Provide the [X, Y] coordinate of the cell's center where the given text is located.  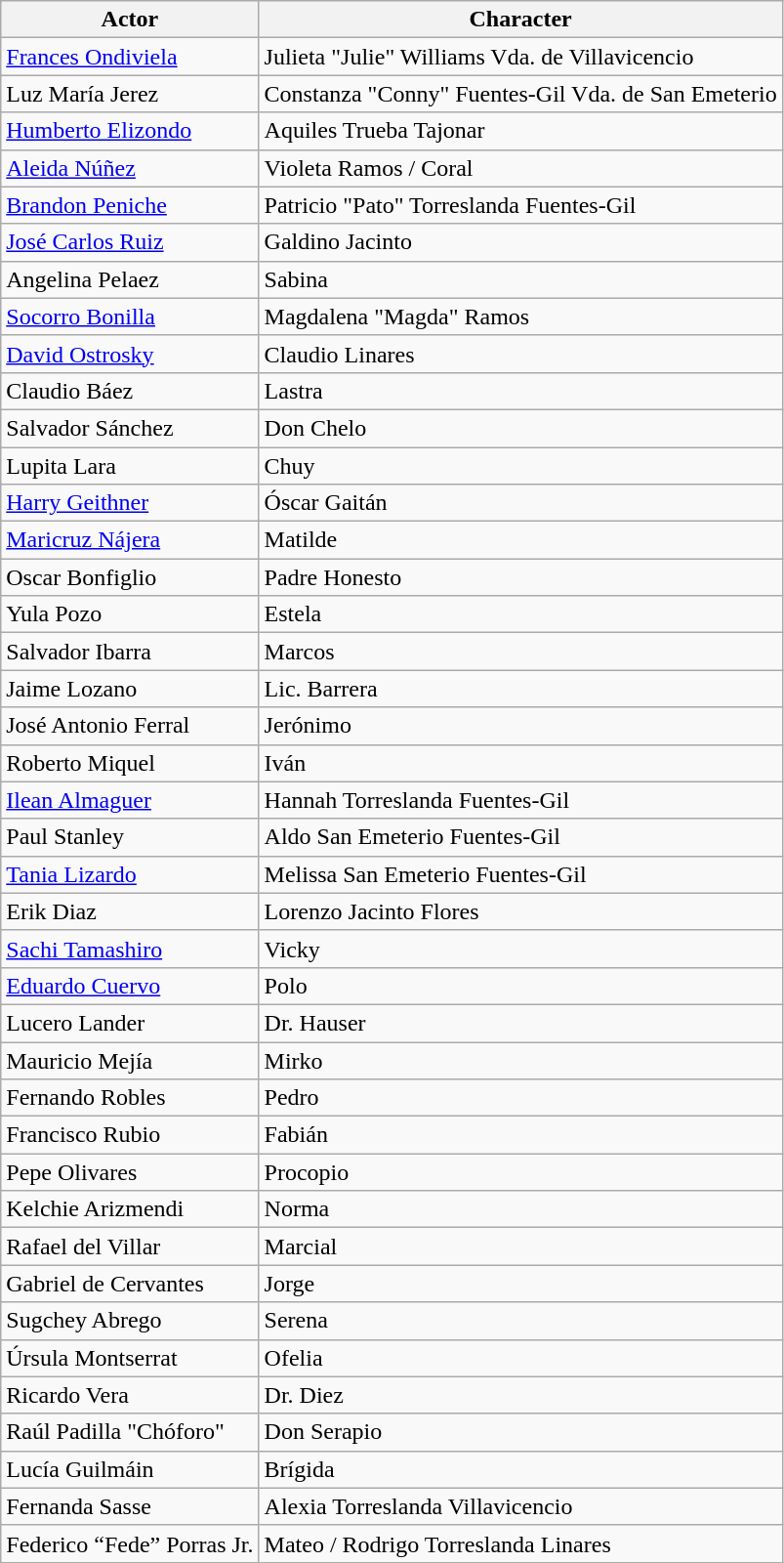
José Carlos Ruiz [130, 242]
Ricardo Vera [130, 1395]
Mauricio Mejía [130, 1060]
Ofelia [520, 1358]
Pedro [520, 1098]
Lucero Lander [130, 1023]
Fabián [520, 1135]
Constanza "Conny" Fuentes-Gil Vda. de San Emeterio [520, 94]
Marcial [520, 1246]
Sabina [520, 279]
Tania Lizardo [130, 874]
Brandon Peniche [130, 205]
Roberto Miquel [130, 763]
Francisco Rubio [130, 1135]
Ilean Almaguer [130, 800]
Character [520, 20]
Brígida [520, 1469]
Jerónimo [520, 726]
Iván [520, 763]
Fernando Robles [130, 1098]
Julieta "Julie" Williams Vda. de Villavicencio [520, 57]
Jorge [520, 1284]
Polo [520, 986]
Harry Geithner [130, 503]
Padre Honesto [520, 577]
Salvador Ibarra [130, 652]
Hannah Torreslanda Fuentes-Gil [520, 800]
Actor [130, 20]
Melissa San Emeterio Fuentes-Gil [520, 874]
Lucía Guilmáin [130, 1469]
Dr. Diez [520, 1395]
Patricio "Pato" Torreslanda Fuentes-Gil [520, 205]
Luz María Jerez [130, 94]
Fernanda Sasse [130, 1506]
Paul Stanley [130, 837]
Jaime Lozano [130, 689]
Matilde [520, 540]
Oscar Bonfiglio [130, 577]
Socorro Bonilla [130, 317]
Aquiles Trueba Tajonar [520, 131]
Óscar Gaitán [520, 503]
Aleida Núñez [130, 168]
Erik Diaz [130, 911]
David Ostrosky [130, 354]
Estela [520, 614]
Sachi Tamashiro [130, 949]
Lastra [520, 391]
Yula Pozo [130, 614]
Vicky [520, 949]
Claudio Linares [520, 354]
Rafael del Villar [130, 1246]
Lorenzo Jacinto Flores [520, 911]
Claudio Báez [130, 391]
Don Serapio [520, 1432]
Marcos [520, 652]
Serena [520, 1321]
Mateo / Rodrigo Torreslanda Linares [520, 1543]
Úrsula Montserrat [130, 1358]
Norma [520, 1209]
Angelina Pelaez [130, 279]
Kelchie Arizmendi [130, 1209]
Aldo San Emeterio Fuentes-Gil [520, 837]
Maricruz Nájera [130, 540]
Federico “Fede” Porras Jr. [130, 1543]
Lupita Lara [130, 466]
Galdino Jacinto [520, 242]
Mirko [520, 1060]
Raúl Padilla "Chóforo" [130, 1432]
José Antonio Ferral [130, 726]
Humberto Elizondo [130, 131]
Chuy [520, 466]
Magdalena "Magda" Ramos [520, 317]
Dr. Hauser [520, 1023]
Gabriel de Cervantes [130, 1284]
Eduardo Cuervo [130, 986]
Alexia Torreslanda Villavicencio [520, 1506]
Violeta Ramos / Coral [520, 168]
Procopio [520, 1172]
Salvador Sánchez [130, 428]
Don Chelo [520, 428]
Lic. Barrera [520, 689]
Frances Ondiviela [130, 57]
Pepe Olivares [130, 1172]
Sugchey Abrego [130, 1321]
